Identify which cell holds the provided text, then report its [x, y] central coordinate. 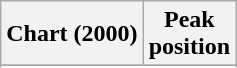
Chart (2000) [72, 34]
Peakposition [189, 34]
